For the text-containing cell, return its midpoint in [X, Y] coordinate format. 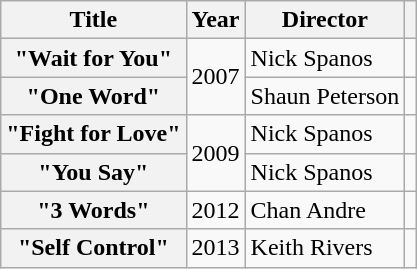
"3 Words" [94, 210]
2013 [216, 248]
Year [216, 20]
"One Word" [94, 96]
"Fight for Love" [94, 134]
"Self Control" [94, 248]
2012 [216, 210]
Keith Rivers [325, 248]
Chan Andre [325, 210]
"You Say" [94, 172]
2007 [216, 77]
Director [325, 20]
2009 [216, 153]
"Wait for You" [94, 58]
Shaun Peterson [325, 96]
Title [94, 20]
